Output the [X, Y] coordinate of the center of the cell containing the given text.  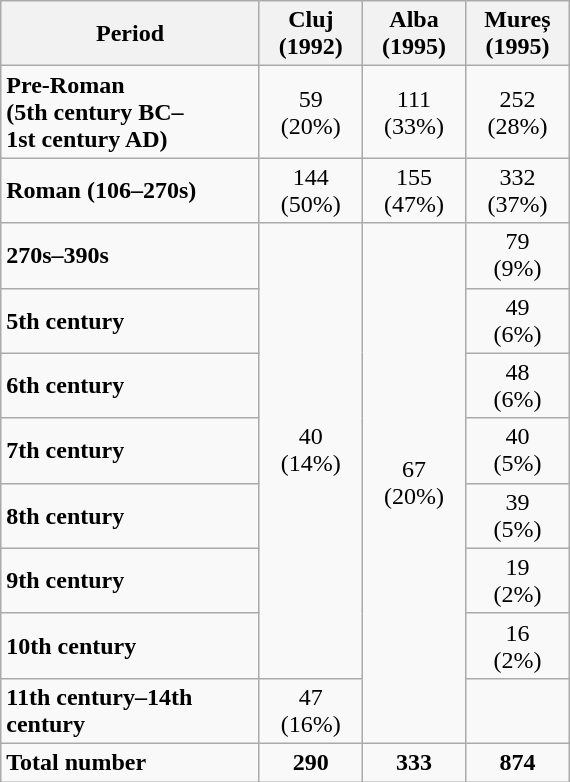
67(20%) [414, 483]
111(33%) [414, 112]
Pre-Roman (5th century BC–1st century AD) [130, 112]
155(47%) [414, 190]
Total number [130, 762]
Alba(1995) [414, 34]
10th century [130, 646]
39(5%) [518, 516]
7th century [130, 450]
11th century–14th century [130, 710]
47(16%) [310, 710]
5th century [130, 320]
252(28%) [518, 112]
16(2%) [518, 646]
Cluj(1992) [310, 34]
40(5%) [518, 450]
144(50%) [310, 190]
9th century [130, 580]
333 [414, 762]
332(37%) [518, 190]
48(6%) [518, 386]
6th century [130, 386]
40(14%) [310, 450]
8th century [130, 516]
874 [518, 762]
79(9%) [518, 256]
59(20%) [310, 112]
Period [130, 34]
Roman (106–270s) [130, 190]
49(6%) [518, 320]
Mureș(1995) [518, 34]
19(2%) [518, 580]
270s–390s [130, 256]
290 [310, 762]
